Output the (X, Y) coordinate of the center of the cell containing the given text.  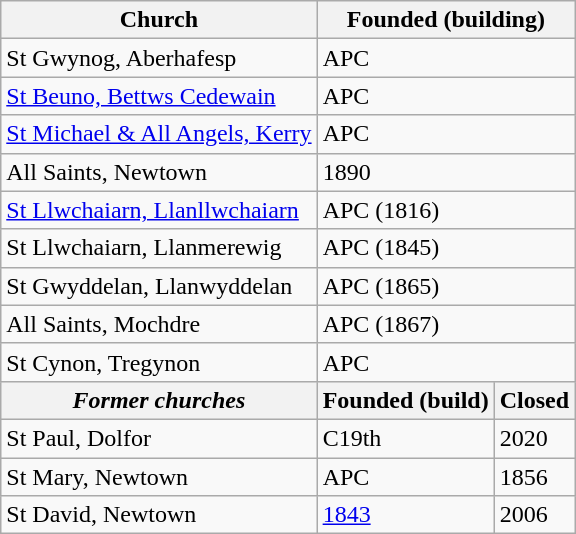
C19th (406, 438)
All Saints, Mochdre (159, 324)
1843 (406, 515)
APC (1865) (446, 286)
St Paul, Dolfor (159, 438)
2020 (534, 438)
Former churches (159, 400)
APC (1816) (446, 210)
1856 (534, 477)
St Llwchaiarn, Llanllwchaiarn (159, 210)
2006 (534, 515)
St Michael & All Angels, Kerry (159, 134)
APC (1867) (446, 324)
APC (1845) (446, 248)
Founded (build) (406, 400)
St Llwchaiarn, Llanmerewig (159, 248)
All Saints, Newtown (159, 172)
St Gwynog, Aberhafesp (159, 58)
Closed (534, 400)
St Cynon, Tregynon (159, 362)
Church (159, 20)
Founded (building) (446, 20)
St David, Newtown (159, 515)
St Mary, Newtown (159, 477)
St Beuno, Bettws Cedewain (159, 96)
St Gwyddelan, Llanwyddelan (159, 286)
1890 (446, 172)
